For the text-containing cell, return its midpoint in (X, Y) coordinate format. 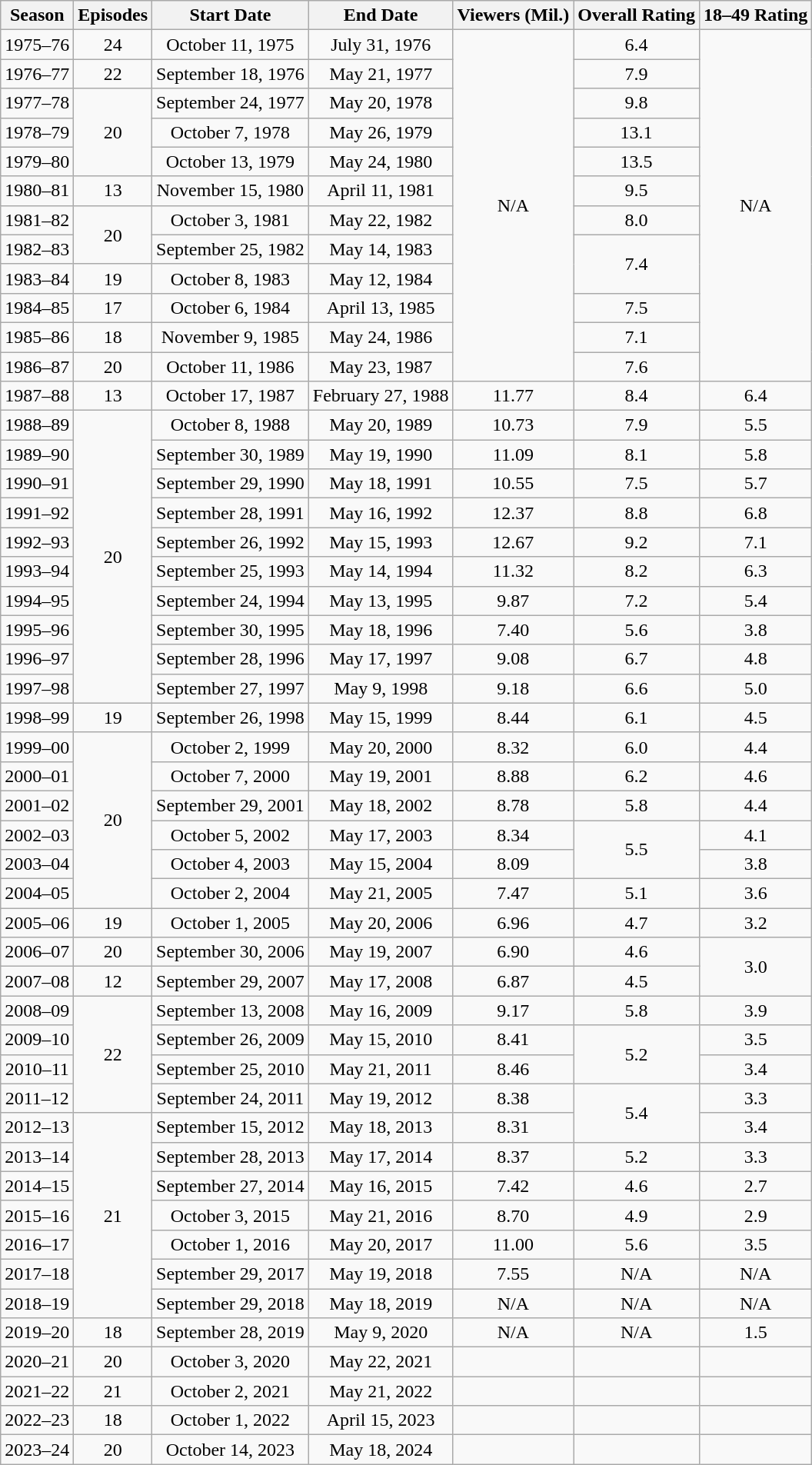
3.2 (755, 923)
September 27, 2014 (231, 1186)
May 19, 2018 (381, 1274)
October 13, 1979 (231, 161)
October 2, 2004 (231, 894)
May 21, 2011 (381, 1069)
October 5, 2002 (231, 834)
8.09 (514, 864)
8.44 (514, 718)
2004–05 (37, 894)
October 8, 1988 (231, 425)
8.34 (514, 834)
2014–15 (37, 1186)
7.55 (514, 1274)
April 13, 1985 (381, 308)
24 (113, 45)
2015–16 (37, 1215)
7.40 (514, 630)
October 1, 2005 (231, 923)
10.55 (514, 484)
September 29, 2018 (231, 1304)
2012–13 (37, 1127)
September 26, 1992 (231, 542)
May 15, 2004 (381, 864)
8.32 (514, 747)
2007–08 (37, 981)
October 2, 1999 (231, 747)
May 15, 1999 (381, 718)
9.2 (637, 542)
September 28, 1991 (231, 513)
12 (113, 981)
May 19, 1990 (381, 454)
September 15, 2012 (231, 1127)
1978–79 (37, 132)
1991–92 (37, 513)
May 18, 2024 (381, 1450)
1977–78 (37, 103)
May 24, 1986 (381, 337)
May 20, 2000 (381, 747)
6.87 (514, 981)
1988–89 (37, 425)
4.8 (755, 659)
October 3, 2020 (231, 1362)
6.6 (637, 688)
September 18, 1976 (231, 74)
6.7 (637, 659)
8.2 (637, 571)
1975–76 (37, 45)
September 24, 1994 (231, 601)
2019–20 (37, 1333)
May 16, 2015 (381, 1186)
September 26, 1998 (231, 718)
May 22, 1982 (381, 220)
13.5 (637, 161)
7.2 (637, 601)
8.0 (637, 220)
October 2, 2021 (231, 1391)
11.09 (514, 454)
May 20, 2006 (381, 923)
1995–96 (37, 630)
3.0 (755, 967)
8.1 (637, 454)
12.37 (514, 513)
October 11, 1986 (231, 367)
May 22, 2021 (381, 1362)
May 18, 1991 (381, 484)
Start Date (231, 15)
May 24, 1980 (381, 161)
11.32 (514, 571)
October 7, 1978 (231, 132)
7.6 (637, 367)
October 3, 1981 (231, 220)
November 9, 1985 (231, 337)
1994–95 (37, 601)
May 14, 1983 (381, 249)
September 25, 2010 (231, 1069)
May 17, 1997 (381, 659)
8.8 (637, 513)
2022–23 (37, 1420)
September 29, 2007 (231, 981)
8.46 (514, 1069)
2016–17 (37, 1244)
1987–88 (37, 396)
May 9, 2020 (381, 1333)
Viewers (Mil.) (514, 15)
2000–01 (37, 776)
6.1 (637, 718)
8.37 (514, 1157)
4.9 (637, 1215)
6.0 (637, 747)
October 14, 2023 (231, 1450)
May 17, 2014 (381, 1157)
1984–85 (37, 308)
May 18, 1996 (381, 630)
April 15, 2023 (381, 1420)
September 28, 2019 (231, 1333)
September 25, 1993 (231, 571)
7.4 (637, 264)
2010–11 (37, 1069)
8.41 (514, 1040)
9.18 (514, 688)
2009–10 (37, 1040)
1979–80 (37, 161)
2020–21 (37, 1362)
May 18, 2013 (381, 1127)
1982–83 (37, 249)
October 1, 2022 (231, 1420)
November 15, 1980 (231, 191)
September 24, 1977 (231, 103)
8.88 (514, 776)
2021–22 (37, 1391)
1980–81 (37, 191)
2.7 (755, 1186)
2017–18 (37, 1274)
May 9, 1998 (381, 688)
5.1 (637, 894)
September 28, 2013 (231, 1157)
8.78 (514, 805)
May 19, 2007 (381, 952)
Season (37, 15)
18–49 Rating (755, 15)
October 8, 1983 (231, 278)
October 7, 2000 (231, 776)
1983–84 (37, 278)
October 11, 1975 (231, 45)
May 16, 2009 (381, 1011)
1985–86 (37, 337)
September 27, 1997 (231, 688)
9.8 (637, 103)
May 21, 1977 (381, 74)
May 14, 1994 (381, 571)
September 24, 2011 (231, 1098)
May 17, 2008 (381, 981)
2.9 (755, 1215)
2003–04 (37, 864)
May 19, 2012 (381, 1098)
2018–19 (37, 1304)
7.47 (514, 894)
May 21, 2022 (381, 1391)
1989–90 (37, 454)
1997–98 (37, 688)
6.8 (755, 513)
Episodes (113, 15)
2023–24 (37, 1450)
1993–94 (37, 571)
September 30, 1995 (231, 630)
6.2 (637, 776)
February 27, 1988 (381, 396)
May 15, 2010 (381, 1040)
1992–93 (37, 542)
September 29, 2001 (231, 805)
May 15, 1993 (381, 542)
1998–99 (37, 718)
5.7 (755, 484)
September 28, 1996 (231, 659)
May 16, 1992 (381, 513)
May 21, 2016 (381, 1215)
May 18, 2002 (381, 805)
2011–12 (37, 1098)
6.3 (755, 571)
September 29, 2017 (231, 1274)
September 29, 1990 (231, 484)
May 23, 1987 (381, 367)
13.1 (637, 132)
2006–07 (37, 952)
17 (113, 308)
8.70 (514, 1215)
9.17 (514, 1011)
3.6 (755, 894)
2005–06 (37, 923)
May 26, 1979 (381, 132)
8.4 (637, 396)
8.31 (514, 1127)
2001–02 (37, 805)
May 21, 2005 (381, 894)
11.00 (514, 1244)
October 4, 2003 (231, 864)
End Date (381, 15)
May 20, 1989 (381, 425)
May 20, 2017 (381, 1244)
2002–03 (37, 834)
1.5 (755, 1333)
May 13, 1995 (381, 601)
May 19, 2001 (381, 776)
1999–00 (37, 747)
April 11, 1981 (381, 191)
September 25, 1982 (231, 249)
October 1, 2016 (231, 1244)
Overall Rating (637, 15)
2008–09 (37, 1011)
9.5 (637, 191)
1990–91 (37, 484)
September 30, 1989 (231, 454)
7.42 (514, 1186)
10.73 (514, 425)
October 6, 1984 (231, 308)
1976–77 (37, 74)
October 3, 2015 (231, 1215)
May 12, 1984 (381, 278)
1996–97 (37, 659)
July 31, 1976 (381, 45)
11.77 (514, 396)
May 20, 1978 (381, 103)
3.9 (755, 1011)
9.87 (514, 601)
1986–87 (37, 367)
1981–82 (37, 220)
8.38 (514, 1098)
September 30, 2006 (231, 952)
4.7 (637, 923)
9.08 (514, 659)
6.90 (514, 952)
September 13, 2008 (231, 1011)
October 17, 1987 (231, 396)
2013–14 (37, 1157)
4.1 (755, 834)
6.96 (514, 923)
5.0 (755, 688)
12.67 (514, 542)
September 26, 2009 (231, 1040)
May 18, 2019 (381, 1304)
May 17, 2003 (381, 834)
